For the text-containing cell, return its midpoint in (x, y) coordinate format. 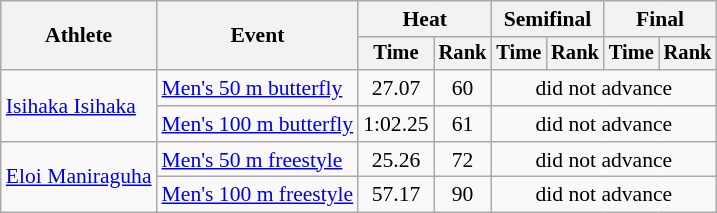
Men's 50 m freestyle (258, 160)
57.17 (396, 195)
1:02.25 (396, 124)
Men's 100 m butterfly (258, 124)
Heat (424, 19)
Final (660, 19)
27.07 (396, 88)
Men's 100 m freestyle (258, 195)
60 (463, 88)
Semifinal (547, 19)
72 (463, 160)
Men's 50 m butterfly (258, 88)
25.26 (396, 160)
Eloi Maniraguha (79, 178)
Athlete (79, 36)
90 (463, 195)
61 (463, 124)
Event (258, 36)
Isihaka Isihaka (79, 106)
